Return the (x, y) coordinate for the center point of the cell that contains the specified text.  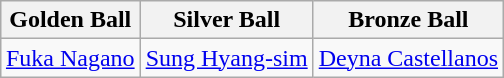
Deyna Castellanos (408, 58)
Fuka Nagano (70, 58)
Sung Hyang-sim (226, 58)
Silver Ball (226, 20)
Golden Ball (70, 20)
Bronze Ball (408, 20)
